For the text-containing cell, return its midpoint in [X, Y] coordinate format. 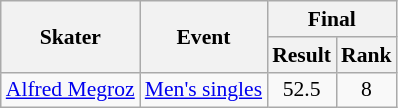
Final [332, 19]
8 [366, 90]
Skater [70, 36]
Men's singles [204, 90]
Event [204, 36]
52.5 [302, 90]
Alfred Megroz [70, 90]
Result [302, 55]
Rank [366, 55]
